Scan for the cell matching the given text and deliver its [x, y] coordinate at center. 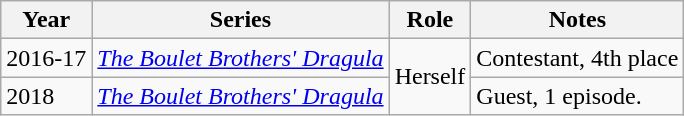
Year [46, 20]
Series [240, 20]
Herself [430, 77]
Contestant, 4th place [578, 58]
Notes [578, 20]
Role [430, 20]
Guest, 1 episode. [578, 96]
2016-17 [46, 58]
2018 [46, 96]
